Pinpoint the cell where the given text exists, returning its [X, Y] midpoint coordinate. 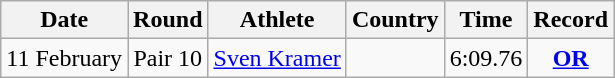
Athlete [277, 20]
11 February [64, 58]
OR [571, 58]
Round [168, 20]
Country [395, 20]
Date [64, 20]
Pair 10 [168, 58]
6:09.76 [486, 58]
Record [571, 20]
Time [486, 20]
Sven Kramer [277, 58]
